Capture the cell that displays the provided text and extract its [X, Y] central coordinate. 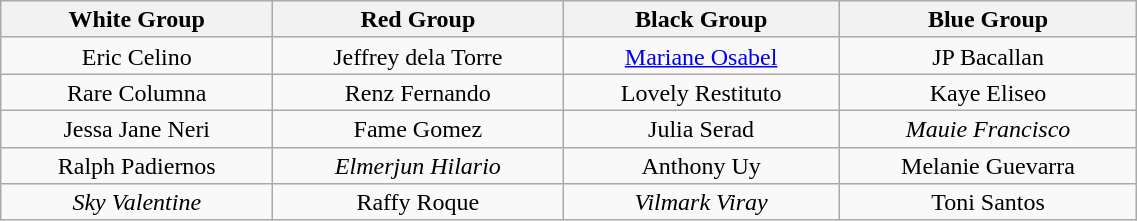
Renz Fernando [418, 92]
Anthony Uy [701, 166]
Toni Santos [988, 202]
Rare Columna [137, 92]
Julia Serad [701, 128]
Mauie Francisco [988, 128]
Eric Celino [137, 56]
Melanie Guevarra [988, 166]
Jessa Jane Neri [137, 128]
Kaye Eliseo [988, 92]
Black Group [701, 20]
Mariane Osabel [701, 56]
White Group [137, 20]
Red Group [418, 20]
Blue Group [988, 20]
Fame Gomez [418, 128]
Ralph Padiernos [137, 166]
Raffy Roque [418, 202]
Sky Valentine [137, 202]
Elmerjun Hilario [418, 166]
Vilmark Viray [701, 202]
JP Bacallan [988, 56]
Jeffrey dela Torre [418, 56]
Lovely Restituto [701, 92]
